For the text-containing cell, return its midpoint in (X, Y) coordinate format. 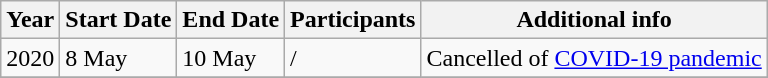
8 May (118, 58)
Participants (353, 20)
/ (353, 58)
Cancelled of COVID-19 pandemic (594, 58)
End Date (231, 20)
2020 (30, 58)
Year (30, 20)
Start Date (118, 20)
Additional info (594, 20)
10 May (231, 58)
